Detect which cell encompasses the target text, then output its (X, Y) center coordinate. 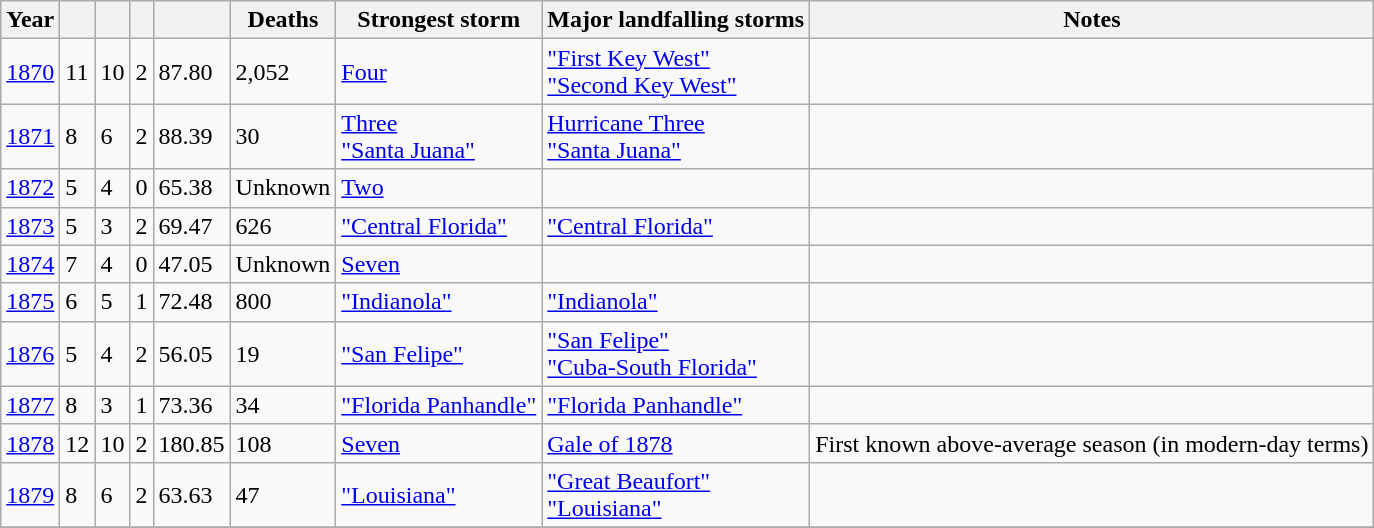
Four (439, 72)
First known above-average season (in modern-day terms) (1092, 443)
1879 (30, 494)
1876 (30, 354)
63.63 (192, 494)
65.38 (192, 188)
1877 (30, 405)
108 (283, 443)
30 (283, 136)
Deaths (283, 20)
2,052 (283, 72)
34 (283, 405)
73.36 (192, 405)
1870 (30, 72)
88.39 (192, 136)
"San Felipe" (439, 354)
72.48 (192, 302)
Three "Santa Juana" (439, 136)
Gale of 1878 (676, 443)
"Great Beaufort" "Louisiana" (676, 494)
Hurricane Three "Santa Juana" (676, 136)
Two (439, 188)
"First Key West" "Second Key West" (676, 72)
Year (30, 20)
Major landfalling storms (676, 20)
Notes (1092, 20)
"San Felipe" "Cuba-South Florida" (676, 354)
12 (78, 443)
1875 (30, 302)
"Louisiana" (439, 494)
1874 (30, 264)
87.80 (192, 72)
180.85 (192, 443)
626 (283, 226)
800 (283, 302)
Strongest storm (439, 20)
56.05 (192, 354)
1878 (30, 443)
47.05 (192, 264)
11 (78, 72)
1873 (30, 226)
47 (283, 494)
19 (283, 354)
7 (78, 264)
1872 (30, 188)
69.47 (192, 226)
1871 (30, 136)
